Output the (X, Y) coordinate of the center of the cell containing the given text.  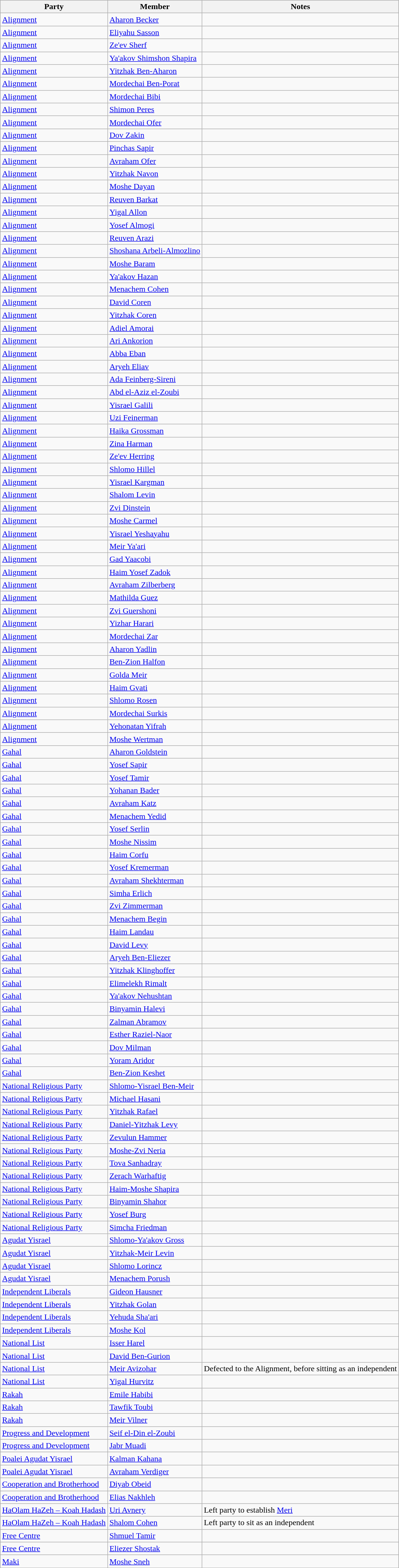
Moshe Sneh (155, 1561)
Elimelekh Rimalt (155, 983)
Avraham Shekhterman (155, 880)
Haim Corfu (155, 855)
Meir Ya'ari (155, 546)
Yohanan Bader (155, 791)
Menachem Begin (155, 919)
Yosef Serlin (155, 829)
Yitzhak Navon (155, 174)
Zvi Dinstein (155, 508)
Yitzhak Ben-Aharon (155, 71)
Gad Yaacobi (155, 559)
Mordechai Ofer (155, 122)
Adiel Amorai (155, 328)
Zevulun Hammer (155, 1137)
Mordechai Bibi (155, 97)
Ya'akov Hazan (155, 276)
Ada Feinberg-Sireni (155, 379)
Moshe Dayan (155, 187)
Yisrael Galili (155, 405)
Mordechai Zar (155, 636)
Aryeh Eliav (155, 366)
Yoram Aridor (155, 1060)
Ari Ankorion (155, 341)
Yigal Hurvitz (155, 1381)
Avraham Katz (155, 803)
Isser Harel (155, 1343)
Haim Yosef Zadok (155, 572)
Mordechai Ben-Porat (155, 84)
Yitzhak-Meir Levin (155, 1253)
Seif el-Din el-Zoubi (155, 1433)
Dov Zakin (155, 135)
Zvi Guershoni (155, 611)
Aharon Goldstein (155, 752)
Yosef Almogi (155, 225)
Shimon Peres (155, 109)
Left party to sit as an independent (300, 1523)
Shlomo-Ya'akov Gross (155, 1240)
Aryeh Ben-Eliezer (155, 957)
Moshe Kol (155, 1330)
Zina Harman (155, 444)
Shalom Levin (155, 495)
Ben-Zion Halfon (155, 662)
Moshe Nissim (155, 842)
Meir Avizohar (155, 1368)
Avraham Verdiger (155, 1471)
Shlomo Hillel (155, 469)
Yizhar Harari (155, 623)
Aharon Becker (155, 20)
Shoshana Arbeli-Almozlino (155, 251)
Defected to the Alignment, before sitting as an independent (300, 1368)
Golda Meir (155, 675)
Menachem Cohen (155, 289)
Shalom Cohen (155, 1523)
Simcha Friedman (155, 1227)
Moshe Carmel (155, 521)
Yitzhak Klinghoffer (155, 970)
Dov Milman (155, 1047)
Mordechai Surkis (155, 713)
Michael Hasani (155, 1099)
Diyab Obeid (155, 1484)
Uzi Feinerman (155, 418)
Ya'akov Nehushtan (155, 996)
Yigal Allon (155, 212)
Ben-Zion Keshet (155, 1073)
Yitzhak Rafael (155, 1112)
Yosef Tamir (155, 777)
Maki (54, 1561)
Simha Erlich (155, 893)
Yehuda Sha'ari (155, 1317)
Binyamin Shahor (155, 1202)
Avraham Zilberberg (155, 585)
Notes (300, 7)
Eliezer Shostak (155, 1548)
Shlomo-Yisrael Ben-Meir (155, 1086)
Yehonatan Yifrah (155, 726)
Haika Grossman (155, 431)
Daniel-Yitzhak Levy (155, 1124)
Reuven Arazi (155, 238)
Ze'ev Herring (155, 456)
David Coren (155, 302)
Zerach Warhaftig (155, 1176)
Mathilda Guez (155, 598)
Haim Landau (155, 932)
Meir Vilner (155, 1420)
Ya'akov Shimshon Shapira (155, 58)
Tova Sanhadray (155, 1163)
Avraham Ofer (155, 161)
David Ben-Gurion (155, 1356)
Esther Raziel-Naor (155, 1035)
Binyamin Halevi (155, 1009)
Yitzhak Coren (155, 315)
Uri Avnery (155, 1510)
Moshe Baram (155, 264)
Shmuel Tamir (155, 1536)
Aharon Yadlin (155, 649)
Yitzhak Golan (155, 1304)
Haim Gvati (155, 688)
Pinchas Sapir (155, 148)
Menachem Yedid (155, 816)
Yisrael Yeshayahu (155, 533)
Yosef Kremerman (155, 868)
Reuven Barkat (155, 200)
Moshe Wertman (155, 739)
Member (155, 7)
Party (54, 7)
Jabr Muadi (155, 1446)
Eliyahu Sasson (155, 32)
Zalman Abramov (155, 1022)
Yosef Burg (155, 1215)
Shlomo Lorincz (155, 1266)
Gideon Hausner (155, 1292)
Shlomo Rosen (155, 700)
Kalman Kahana (155, 1459)
Yosef Sapir (155, 765)
Left party to establish Meri (300, 1510)
Moshe-Zvi Neria (155, 1150)
Menachem Porush (155, 1279)
Abba Eban (155, 353)
Haim-Moshe Shapira (155, 1189)
Yisrael Kargman (155, 482)
Zvi Zimmerman (155, 906)
Emile Habibi (155, 1394)
Ze'ev Sherf (155, 45)
David Levy (155, 945)
Tawfik Toubi (155, 1407)
Elias Nakhleh (155, 1497)
Abd el-Aziz el-Zoubi (155, 392)
